Locate the cell with the specified text and output its [x, y] center coordinate. 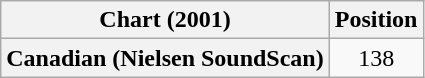
138 [376, 58]
Canadian (Nielsen SoundScan) [165, 58]
Chart (2001) [165, 20]
Position [376, 20]
